Capture the cell that displays the provided text and extract its (x, y) central coordinate. 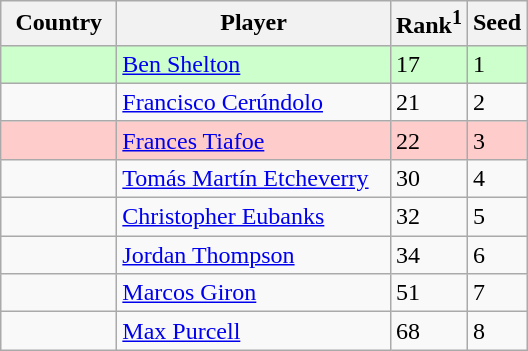
17 (428, 64)
51 (428, 293)
30 (428, 178)
22 (428, 140)
Ben Shelton (254, 64)
7 (496, 293)
8 (496, 331)
Marcos Giron (254, 293)
Frances Tiafoe (254, 140)
68 (428, 331)
2 (496, 102)
Country (59, 24)
Rank1 (428, 24)
3 (496, 140)
21 (428, 102)
5 (496, 217)
1 (496, 64)
Christopher Eubanks (254, 217)
Tomás Martín Etcheverry (254, 178)
4 (496, 178)
32 (428, 217)
Player (254, 24)
Francisco Cerúndolo (254, 102)
Seed (496, 24)
6 (496, 255)
Max Purcell (254, 331)
Jordan Thompson (254, 255)
34 (428, 255)
